Return [X, Y] of the center of cell containing provided text 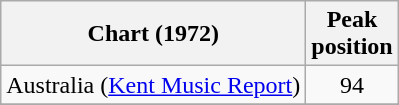
Peakposition [352, 34]
94 [352, 85]
Australia (Kent Music Report) [154, 85]
Chart (1972) [154, 34]
